Extract the [X, Y] coordinate from the center of the cell holding the provided text.  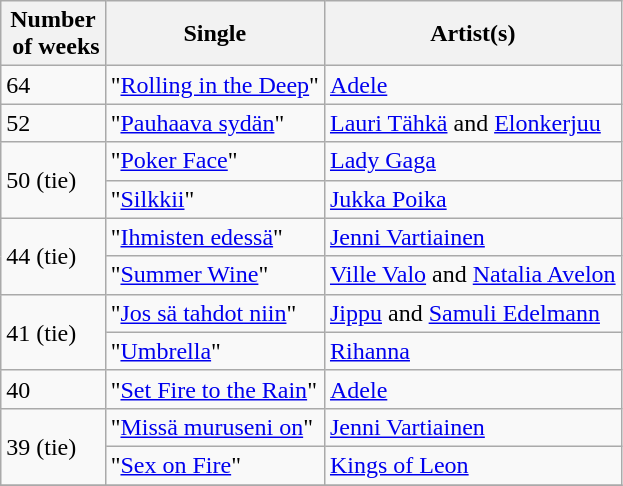
"Sex on Fire" [214, 465]
64 [53, 85]
"Set Fire to the Rain" [214, 389]
Single [214, 34]
"Silkkii" [214, 199]
"Rolling in the Deep" [214, 85]
"Pauhaava sydän" [214, 123]
44 (tie) [53, 256]
Lady Gaga [472, 161]
50 (tie) [53, 180]
"Ihmisten edessä" [214, 237]
Jippu and Samuli Edelmann [472, 313]
Jukka Poika [472, 199]
Kings of Leon [472, 465]
"Umbrella" [214, 351]
"Summer Wine" [214, 275]
Artist(s) [472, 34]
Rihanna [472, 351]
52 [53, 123]
"Poker Face" [214, 161]
40 [53, 389]
Number of weeks [53, 34]
Ville Valo and Natalia Avelon [472, 275]
"Jos sä tahdot niin" [214, 313]
Lauri Tähkä and Elonkerjuu [472, 123]
41 (tie) [53, 332]
"Missä muruseni on" [214, 427]
39 (tie) [53, 446]
